From the cell containing the given text, extract its center point as (X, Y) coordinate. 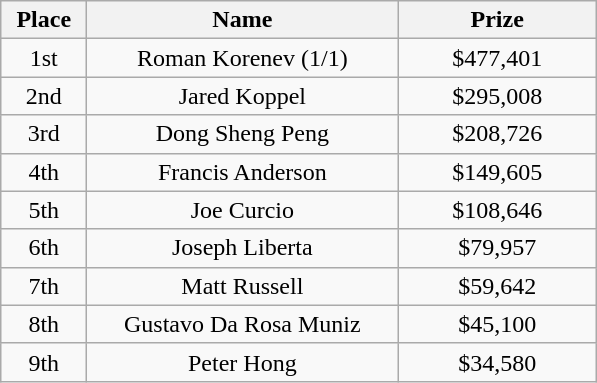
9th (44, 362)
Place (44, 20)
Joseph Liberta (242, 248)
Matt Russell (242, 286)
5th (44, 210)
3rd (44, 134)
Prize (498, 20)
$79,957 (498, 248)
Peter Hong (242, 362)
Name (242, 20)
7th (44, 286)
8th (44, 324)
6th (44, 248)
2nd (44, 96)
Francis Anderson (242, 172)
$149,605 (498, 172)
Joe Curcio (242, 210)
Jared Koppel (242, 96)
$45,100 (498, 324)
$108,646 (498, 210)
1st (44, 58)
$208,726 (498, 134)
Roman Korenev (1/1) (242, 58)
$295,008 (498, 96)
4th (44, 172)
$477,401 (498, 58)
$59,642 (498, 286)
$34,580 (498, 362)
Dong Sheng Peng (242, 134)
Gustavo Da Rosa Muniz (242, 324)
